Search for the cell housing the specified text and yield its (x, y) center coordinate. 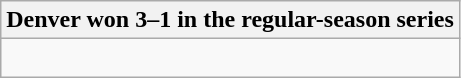
Denver won 3–1 in the regular-season series (230, 20)
